Provide the (X, Y) coordinate of the cell's center where the given text is located.  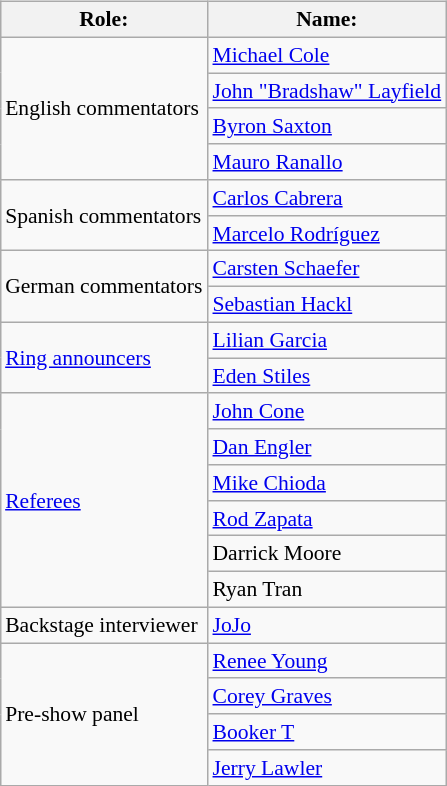
Carlos Cabrera (326, 198)
Michael Cole (326, 55)
JoJo (326, 625)
Carsten Schaefer (326, 269)
John Cone (326, 411)
Spanish commentators (104, 216)
Pre-show panel (104, 714)
Lilian Garcia (326, 340)
Marcelo Rodríguez (326, 233)
Ryan Tran (326, 590)
Mauro Ranallo (326, 162)
Dan Engler (326, 447)
Sebastian Hackl (326, 305)
Renee Young (326, 661)
Rod Zapata (326, 518)
Eden Stiles (326, 376)
Referees (104, 500)
Byron Saxton (326, 126)
Booker T (326, 732)
Ring announcers (104, 358)
Role: (104, 20)
Name: (326, 20)
Jerry Lawler (326, 768)
Darrick Moore (326, 554)
Backstage interviewer (104, 625)
John "Bradshaw" Layfield (326, 91)
Mike Chioda (326, 483)
German commentators (104, 286)
Corey Graves (326, 696)
English commentators (104, 108)
